Return the [X, Y] coordinate for the center point of the cell that contains the specified text.  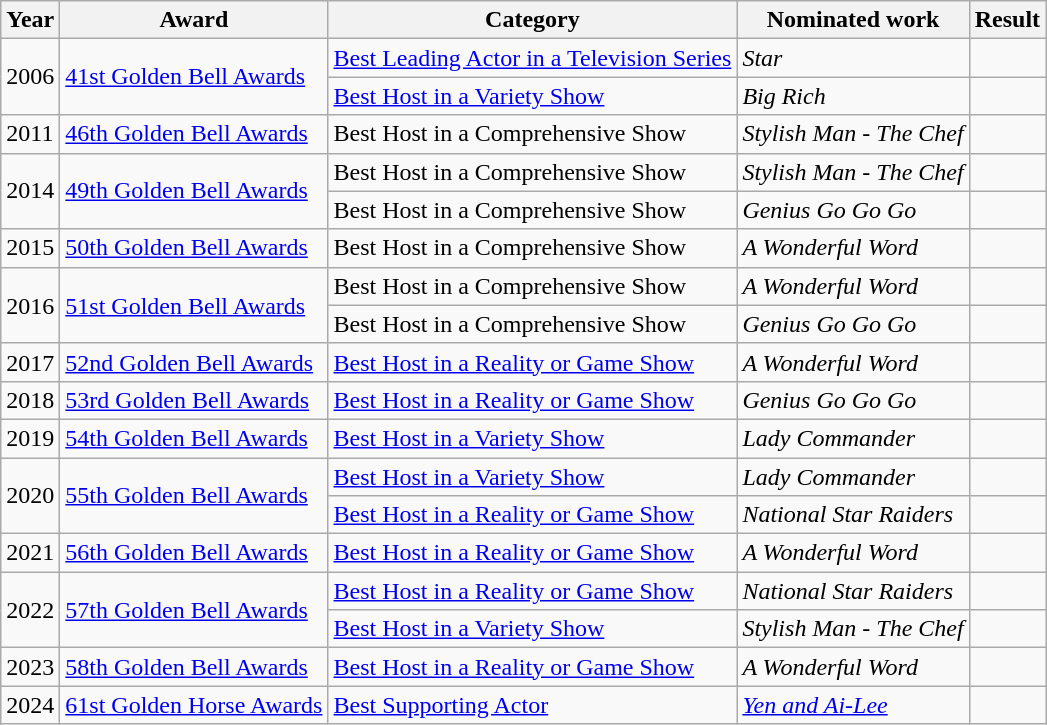
49th Golden Bell Awards [194, 191]
2006 [30, 77]
Best Leading Actor in a Television Series [532, 58]
61st Golden Horse Awards [194, 705]
2020 [30, 496]
57th Golden Bell Awards [194, 610]
Best Supporting Actor [532, 705]
2022 [30, 610]
Year [30, 20]
50th Golden Bell Awards [194, 248]
2016 [30, 305]
2023 [30, 667]
Yen and Ai-Lee [853, 705]
41st Golden Bell Awards [194, 77]
2019 [30, 438]
2011 [30, 134]
53rd Golden Bell Awards [194, 400]
58th Golden Bell Awards [194, 667]
Star [853, 58]
2024 [30, 705]
Category [532, 20]
2021 [30, 553]
Award [194, 20]
56th Golden Bell Awards [194, 553]
Result [1007, 20]
55th Golden Bell Awards [194, 496]
2015 [30, 248]
Nominated work [853, 20]
Big Rich [853, 96]
2014 [30, 191]
54th Golden Bell Awards [194, 438]
46th Golden Bell Awards [194, 134]
52nd Golden Bell Awards [194, 362]
2018 [30, 400]
2017 [30, 362]
51st Golden Bell Awards [194, 305]
